Scan for the cell matching the given text and deliver its (X, Y) coordinate at center. 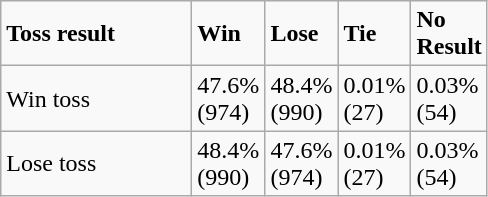
Win toss (96, 98)
No Result (449, 34)
Tie (374, 34)
Lose toss (96, 164)
Lose (302, 34)
Toss result (96, 34)
Win (228, 34)
